Return the (x, y) coordinate for the center point of the cell that contains the specified text.  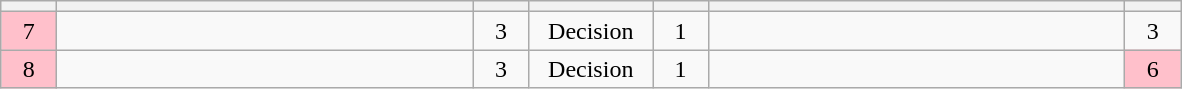
7 (29, 31)
8 (29, 69)
6 (1153, 69)
